For the text-containing cell, return its midpoint in [x, y] coordinate format. 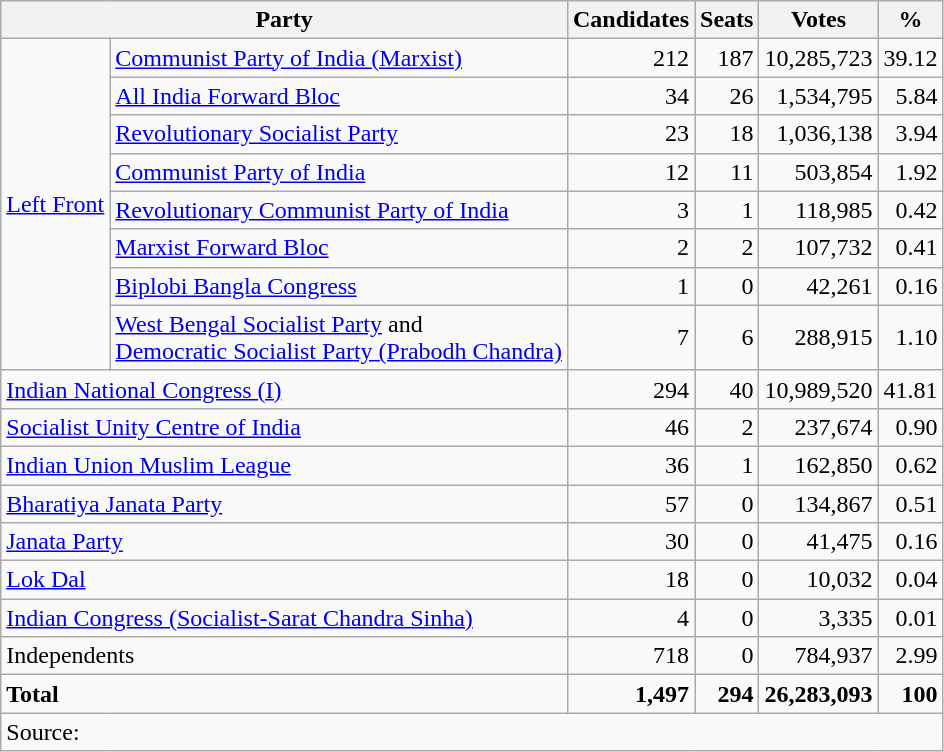
2.99 [910, 656]
Communist Party of India (Marxist) [339, 58]
41,475 [818, 542]
0.51 [910, 503]
Candidates [630, 20]
Marxist Forward Bloc [339, 248]
162,850 [818, 465]
0.42 [910, 210]
All India Forward Bloc [339, 96]
36 [630, 465]
3,335 [818, 618]
6 [727, 338]
4 [630, 618]
0.04 [910, 580]
10,989,520 [818, 389]
46 [630, 427]
Indian Union Muslim League [284, 465]
Janata Party [284, 542]
0.62 [910, 465]
23 [630, 134]
57 [630, 503]
1.10 [910, 338]
Votes [818, 20]
0.01 [910, 618]
784,937 [818, 656]
30 [630, 542]
Communist Party of India [339, 172]
237,674 [818, 427]
187 [727, 58]
134,867 [818, 503]
12 [630, 172]
10,032 [818, 580]
34 [630, 96]
1.92 [910, 172]
1,497 [630, 694]
503,854 [818, 172]
Source: [472, 732]
7 [630, 338]
3 [630, 210]
1,036,138 [818, 134]
118,985 [818, 210]
0.41 [910, 248]
Indian National Congress (I) [284, 389]
West Bengal Socialist Party andDemocratic Socialist Party (Prabodh Chandra) [339, 338]
3.94 [910, 134]
212 [630, 58]
Indian Congress (Socialist-Sarat Chandra Sinha) [284, 618]
42,261 [818, 286]
11 [727, 172]
5.84 [910, 96]
39.12 [910, 58]
Seats [727, 20]
100 [910, 694]
288,915 [818, 338]
107,732 [818, 248]
1,534,795 [818, 96]
Lok Dal [284, 580]
Revolutionary Communist Party of India [339, 210]
Biplobi Bangla Congress [339, 286]
718 [630, 656]
26,283,093 [818, 694]
0.90 [910, 427]
10,285,723 [818, 58]
26 [727, 96]
% [910, 20]
Bharatiya Janata Party [284, 503]
Revolutionary Socialist Party [339, 134]
Socialist Unity Centre of India [284, 427]
Total [284, 694]
Party [284, 20]
Left Front [56, 205]
40 [727, 389]
Independents [284, 656]
41.81 [910, 389]
